Pinpoint the cell where the given text exists, returning its (x, y) midpoint coordinate. 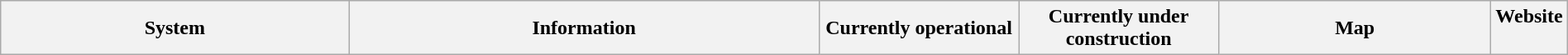
Currently under construction (1119, 28)
Website (1529, 28)
Map (1355, 28)
Currently operational (918, 28)
System (175, 28)
Information (584, 28)
